Return the [X, Y] coordinate for the center point of the cell that contains the specified text.  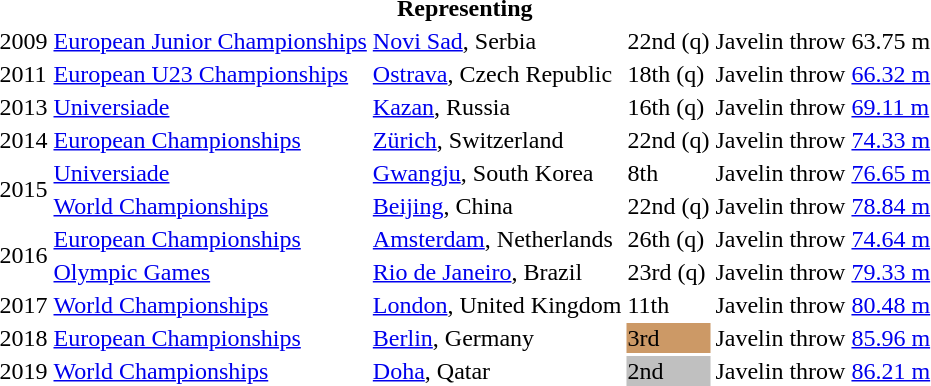
26th (q) [668, 239]
Novi Sad, Serbia [497, 41]
23rd (q) [668, 272]
Zürich, Switzerland [497, 140]
Rio de Janeiro, Brazil [497, 272]
Gwangju, South Korea [497, 173]
11th [668, 305]
Berlin, Germany [497, 338]
18th (q) [668, 74]
Olympic Games [210, 272]
Ostrava, Czech Republic [497, 74]
16th (q) [668, 107]
European U23 Championships [210, 74]
8th [668, 173]
European Junior Championships [210, 41]
2nd [668, 371]
Kazan, Russia [497, 107]
Amsterdam, Netherlands [497, 239]
London, United Kingdom [497, 305]
Doha, Qatar [497, 371]
3rd [668, 338]
Beijing, China [497, 206]
